Capture the cell that displays the provided text and extract its [X, Y] central coordinate. 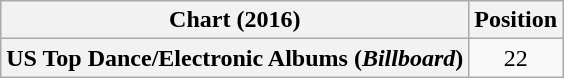
22 [516, 58]
US Top Dance/Electronic Albums (Billboard) [235, 58]
Position [516, 20]
Chart (2016) [235, 20]
